Detect which cell encompasses the target text, then output its [x, y] center coordinate. 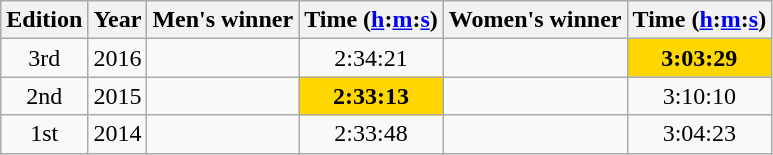
3:04:23 [700, 134]
2:34:21 [372, 58]
3:10:10 [700, 96]
Edition [44, 20]
3:03:29 [700, 58]
2015 [118, 96]
2014 [118, 134]
2016 [118, 58]
2:33:48 [372, 134]
Year [118, 20]
3rd [44, 58]
1st [44, 134]
Women's winner [535, 20]
2nd [44, 96]
Men's winner [223, 20]
2:33:13 [372, 96]
